Pinpoint the cell where the given text exists, returning its (x, y) midpoint coordinate. 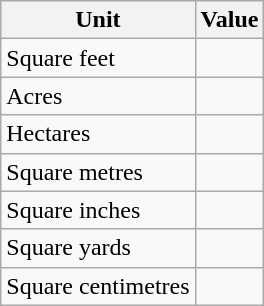
Acres (98, 96)
Square inches (98, 210)
Hectares (98, 134)
Unit (98, 20)
Value (230, 20)
Square centimetres (98, 286)
Square metres (98, 172)
Square feet (98, 58)
Square yards (98, 248)
